For the text-containing cell, return its midpoint in [x, y] coordinate format. 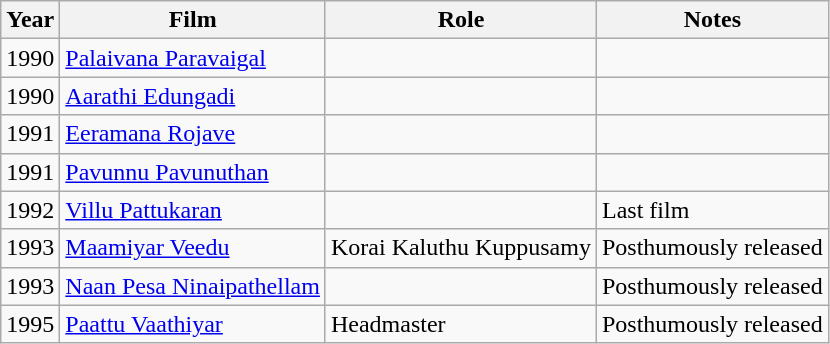
Villu Pattukaran [193, 210]
1992 [30, 210]
Pavunnu Pavunuthan [193, 172]
Headmaster [460, 324]
Paattu Vaathiyar [193, 324]
Year [30, 20]
Film [193, 20]
Naan Pesa Ninaipathellam [193, 286]
Aarathi Edungadi [193, 96]
Palaivana Paravaigal [193, 58]
Notes [712, 20]
Last film [712, 210]
Maamiyar Veedu [193, 248]
1995 [30, 324]
Eeramana Rojave [193, 134]
Korai Kaluthu Kuppusamy [460, 248]
Role [460, 20]
